Locate the cell with the specified text and output its [x, y] center coordinate. 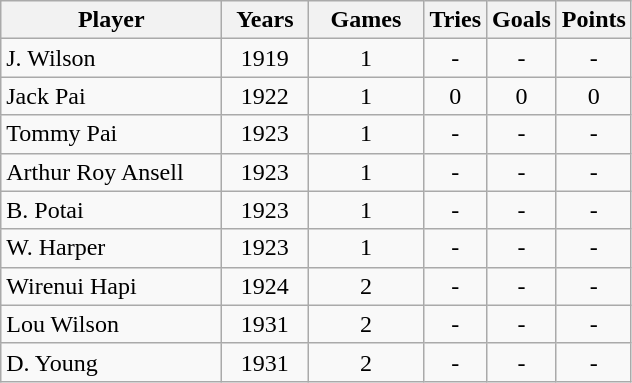
Tommy Pai [112, 134]
Jack Pai [112, 96]
Lou Wilson [112, 324]
1922 [265, 96]
W. Harper [112, 248]
Wirenui Hapi [112, 286]
1924 [265, 286]
B. Potai [112, 210]
Games [366, 20]
Years [265, 20]
Player [112, 20]
D. Young [112, 362]
Goals [522, 20]
Tries [456, 20]
Arthur Roy Ansell [112, 172]
J. Wilson [112, 58]
1919 [265, 58]
Points [594, 20]
